Provide the (X, Y) coordinate of the cell's center where the given text is located.  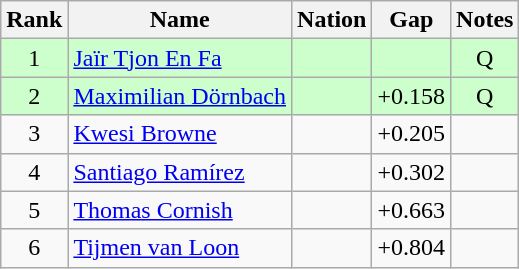
+0.205 (412, 134)
+0.302 (412, 172)
Nation (332, 20)
+0.804 (412, 248)
Kwesi Browne (180, 134)
4 (34, 172)
Maximilian Dörnbach (180, 96)
Notes (485, 20)
Jaïr Tjon En Fa (180, 58)
Name (180, 20)
6 (34, 248)
5 (34, 210)
Tijmen van Loon (180, 248)
Gap (412, 20)
3 (34, 134)
Rank (34, 20)
+0.663 (412, 210)
Santiago Ramírez (180, 172)
Thomas Cornish (180, 210)
1 (34, 58)
+0.158 (412, 96)
2 (34, 96)
